Detect which cell encompasses the target text, then output its [X, Y] center coordinate. 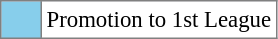
Promotion to 1st League [158, 20]
